Provide the [x, y] coordinate of the cell's center where the given text is located.  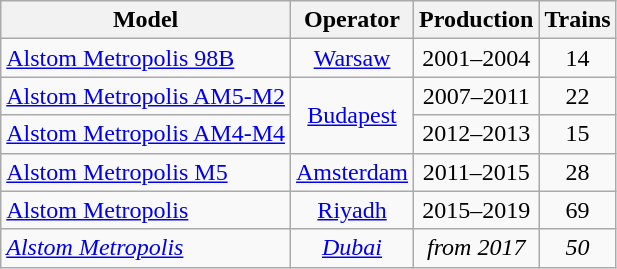
Warsaw [352, 58]
15 [578, 134]
22 [578, 96]
Riyadh [352, 210]
Alstom Metropolis AM4-M4 [146, 134]
50 [578, 248]
14 [578, 58]
Alstom Metropolis M5 [146, 172]
from 2017 [476, 248]
Dubai [352, 248]
28 [578, 172]
2012–2013 [476, 134]
69 [578, 210]
Operator [352, 20]
Trains [578, 20]
2011–2015 [476, 172]
Alstom Metropolis AM5-M2 [146, 96]
Model [146, 20]
2007–2011 [476, 96]
2001–2004 [476, 58]
2015–2019 [476, 210]
Budapest [352, 115]
Production [476, 20]
Alstom Metropolis 98B [146, 58]
Amsterdam [352, 172]
